Output the (x, y) coordinate of the center of the cell containing the given text.  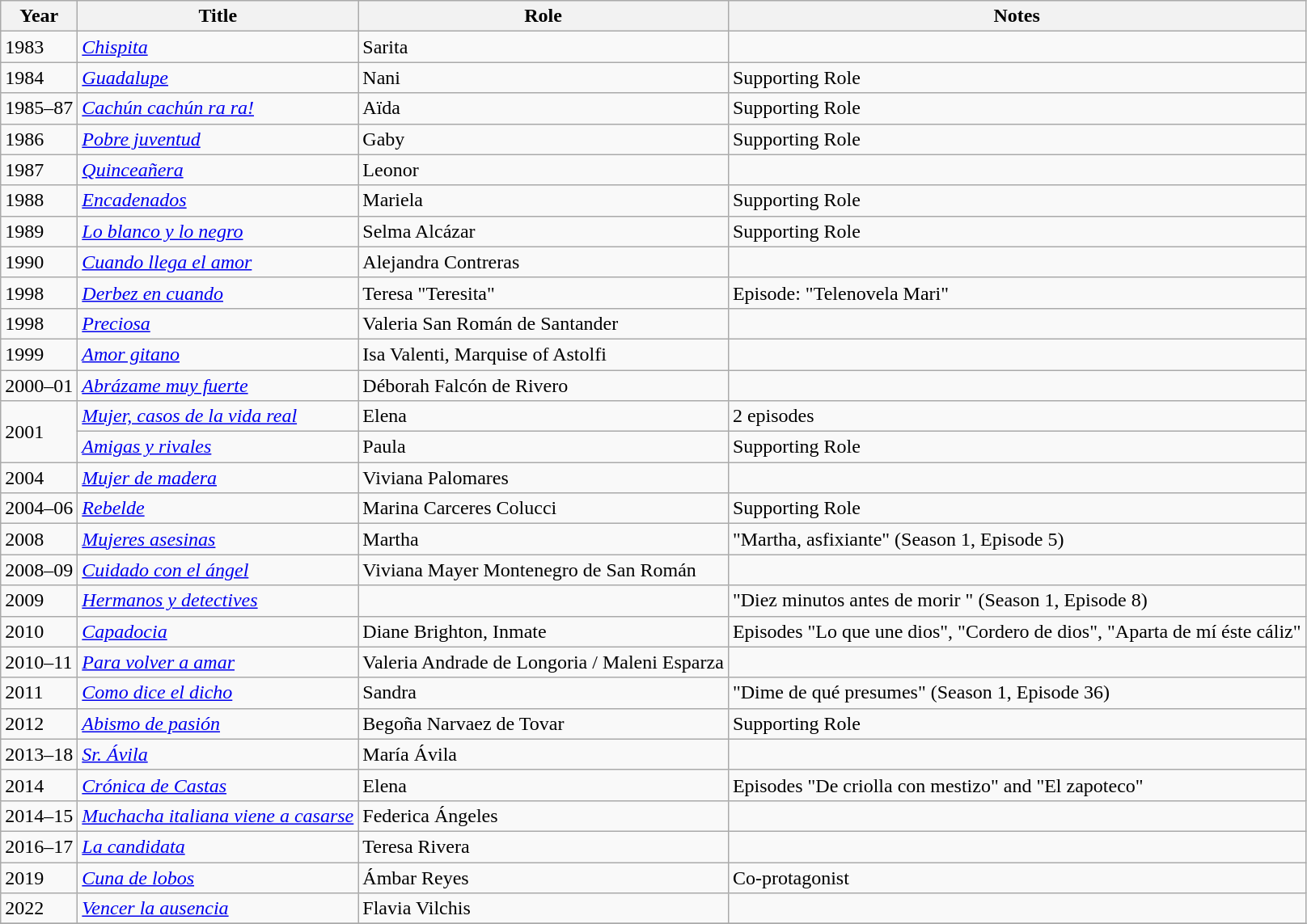
Sr. Ávila (218, 754)
Teresa Rivera (544, 846)
Mujer de madera (218, 478)
1987 (39, 170)
2013–18 (39, 754)
Marina Carceres Colucci (544, 508)
Cuidado con el ángel (218, 570)
Viviana Mayer Montenegro de San Román (544, 570)
"Diez minutos antes de morir " (Season 1, Episode 8) (1017, 601)
Para volver a amar (218, 662)
Episodes "De criolla con mestizo" and "El zapoteco" (1017, 785)
1989 (39, 231)
1985–87 (39, 108)
Déborah Falcón de Rivero (544, 386)
2011 (39, 693)
Teresa "Teresita" (544, 293)
Sarita (544, 47)
Cuna de lobos (218, 877)
2 episodes (1017, 416)
Amigas y rivales (218, 447)
Gaby (544, 139)
Isa Valenti, Marquise of Astolfi (544, 354)
Selma Alcázar (544, 231)
1990 (39, 262)
Diane Brighton, Inmate (544, 631)
Begoña Narvaez de Tovar (544, 724)
Capadocia (218, 631)
2012 (39, 724)
Pobre juventud (218, 139)
Abismo de pasión (218, 724)
Episodes "Lo que une dios", "Cordero de dios", "Aparta de mí éste cáliz" (1017, 631)
Notes (1017, 16)
Co-protagonist (1017, 877)
2004 (39, 478)
Quinceañera (218, 170)
Leonor (544, 170)
Episode: "Telenovela Mari" (1017, 293)
"Dime de qué presumes" (Season 1, Episode 36) (1017, 693)
Rebelde (218, 508)
Martha (544, 539)
Mariela (544, 200)
Derbez en cuando (218, 293)
Alejandra Contreras (544, 262)
2014–15 (39, 816)
1983 (39, 47)
2010–11 (39, 662)
Cachún cachún ra ra! (218, 108)
1984 (39, 78)
2008–09 (39, 570)
1988 (39, 200)
Vencer la ausencia (218, 909)
Valeria San Román de Santander (544, 323)
Flavia Vilchis (544, 909)
Muchacha italiana viene a casarse (218, 816)
2008 (39, 539)
2014 (39, 785)
Viviana Palomares (544, 478)
Year (39, 16)
Paula (544, 447)
La candidata (218, 846)
Mujeres asesinas (218, 539)
2010 (39, 631)
1986 (39, 139)
Abrázame muy fuerte (218, 386)
2001 (39, 432)
Title (218, 16)
Crónica de Castas (218, 785)
Mujer, casos de la vida real (218, 416)
2022 (39, 909)
1999 (39, 354)
Valeria Andrade de Longoria / Maleni Esparza (544, 662)
2016–17 (39, 846)
Nani (544, 78)
2009 (39, 601)
2000–01 (39, 386)
María Ávila (544, 754)
Chispita (218, 47)
Como dice el dicho (218, 693)
Guadalupe (218, 78)
"Martha, asfixiante" (Season 1, Episode 5) (1017, 539)
Federica Ángeles (544, 816)
Role (544, 16)
Hermanos y detectives (218, 601)
Lo blanco y lo negro (218, 231)
Aïda (544, 108)
Sandra (544, 693)
2004–06 (39, 508)
Ámbar Reyes (544, 877)
Amor gitano (218, 354)
Cuando llega el amor (218, 262)
Encadenados (218, 200)
Preciosa (218, 323)
2019 (39, 877)
